Return the (x, y) coordinate for the center point of the cell that contains the specified text.  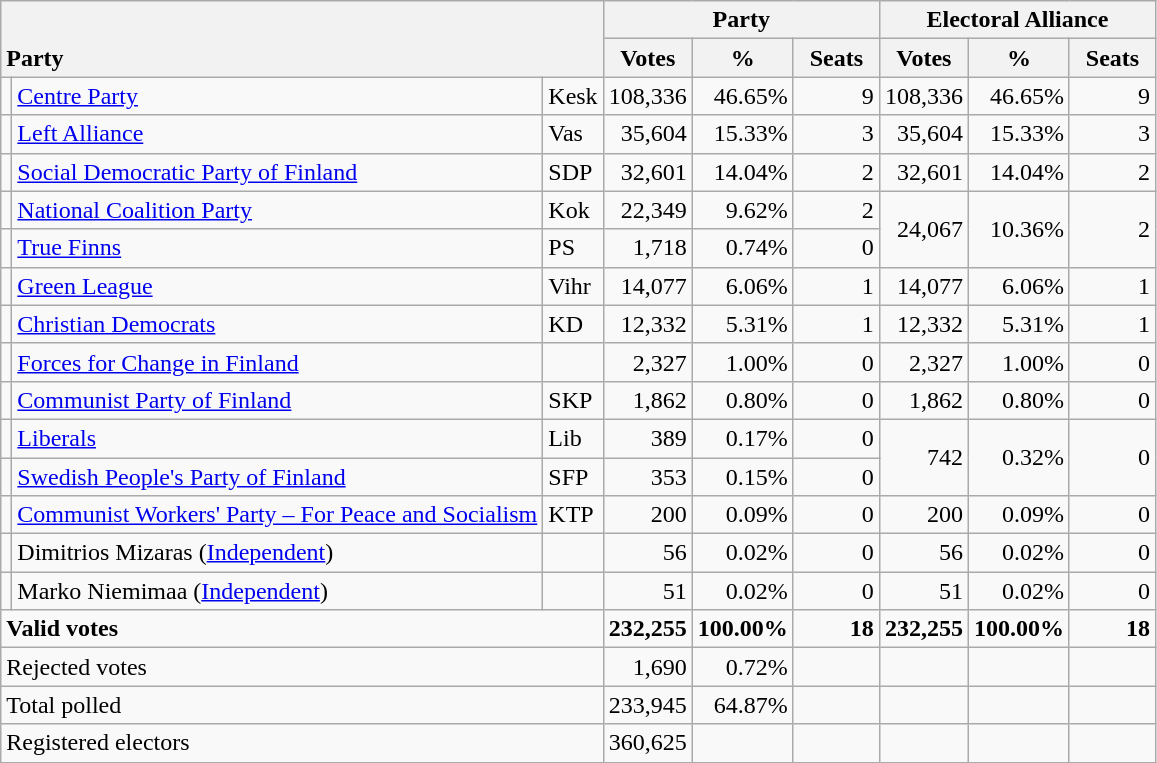
Communist Workers' Party – For Peace and Socialism (278, 515)
1,718 (648, 248)
SKP (573, 400)
SDP (573, 172)
Valid votes (302, 629)
1,690 (648, 667)
22,349 (648, 210)
KD (573, 324)
742 (924, 457)
0.17% (742, 438)
True Finns (278, 248)
Liberals (278, 438)
Rejected votes (302, 667)
Dimitrios Mizaras (Independent) (278, 553)
Swedish People's Party of Finland (278, 477)
Total polled (302, 705)
SFP (573, 477)
Registered electors (302, 743)
PS (573, 248)
9.62% (742, 210)
233,945 (648, 705)
Marko Niemimaa (Independent) (278, 591)
Centre Party (278, 96)
Christian Democrats (278, 324)
Communist Party of Finland (278, 400)
Social Democratic Party of Finland (278, 172)
10.36% (1018, 229)
0.74% (742, 248)
Electoral Alliance (1017, 20)
24,067 (924, 229)
0.72% (742, 667)
0.15% (742, 477)
353 (648, 477)
Vihr (573, 286)
360,625 (648, 743)
Kesk (573, 96)
Forces for Change in Finland (278, 362)
Left Alliance (278, 134)
389 (648, 438)
Vas (573, 134)
Lib (573, 438)
National Coalition Party (278, 210)
0.32% (1018, 457)
Kok (573, 210)
64.87% (742, 705)
Green League (278, 286)
KTP (573, 515)
